Find where the given text appears and provide that cell's center as (X, Y) coordinate. 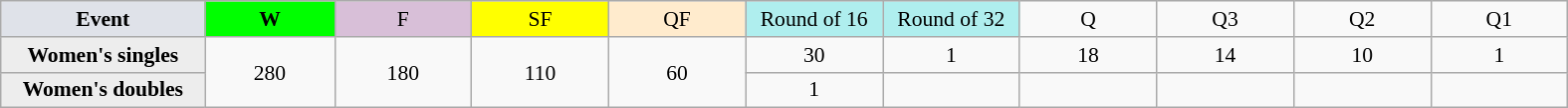
10 (1362, 55)
Q1 (1499, 19)
14 (1226, 55)
Women's doubles (104, 90)
60 (677, 72)
F (403, 19)
QF (677, 19)
280 (270, 72)
Event (104, 19)
180 (403, 72)
Round of 16 (814, 19)
Q3 (1226, 19)
W (270, 19)
Round of 32 (951, 19)
110 (541, 72)
18 (1088, 55)
Q2 (1362, 19)
SF (541, 19)
Q (1088, 19)
Women's singles (104, 55)
30 (814, 55)
